Identify which cell holds the provided text, then report its (X, Y) central coordinate. 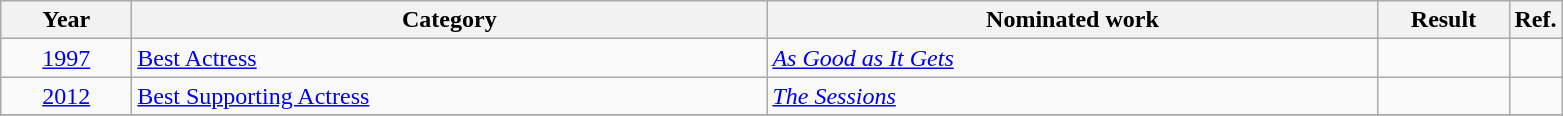
Year (66, 20)
Ref. (1536, 20)
Result (1444, 20)
Best Supporting Actress (450, 96)
Nominated work (1072, 20)
The Sessions (1072, 96)
Best Actress (450, 58)
1997 (66, 58)
Category (450, 20)
As Good as It Gets (1072, 58)
2012 (66, 96)
